Return (X, Y) of the center of cell containing provided text 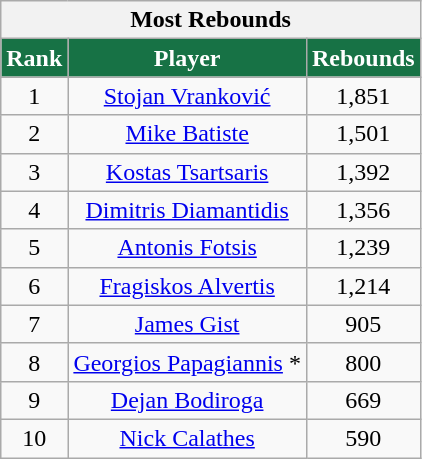
Rebounds (363, 58)
1 (34, 96)
905 (363, 324)
7 (34, 324)
Mike Batiste (188, 134)
4 (34, 210)
James Gist (188, 324)
5 (34, 248)
1,392 (363, 172)
Antonis Fotsis (188, 248)
1,214 (363, 286)
1,356 (363, 210)
9 (34, 400)
590 (363, 438)
Stojan Vranković (188, 96)
Nick Calathes (188, 438)
Dejan Bodiroga (188, 400)
10 (34, 438)
669 (363, 400)
8 (34, 362)
3 (34, 172)
Georgios Papagiannis * (188, 362)
6 (34, 286)
Fragiskos Alvertis (188, 286)
800 (363, 362)
1,501 (363, 134)
Player (188, 58)
Kostas Tsartsaris (188, 172)
Most Rebounds (210, 20)
Dimitris Diamantidis (188, 210)
1,239 (363, 248)
Rank (34, 58)
2 (34, 134)
1,851 (363, 96)
